Locate the cell with the specified text and output its (X, Y) center coordinate. 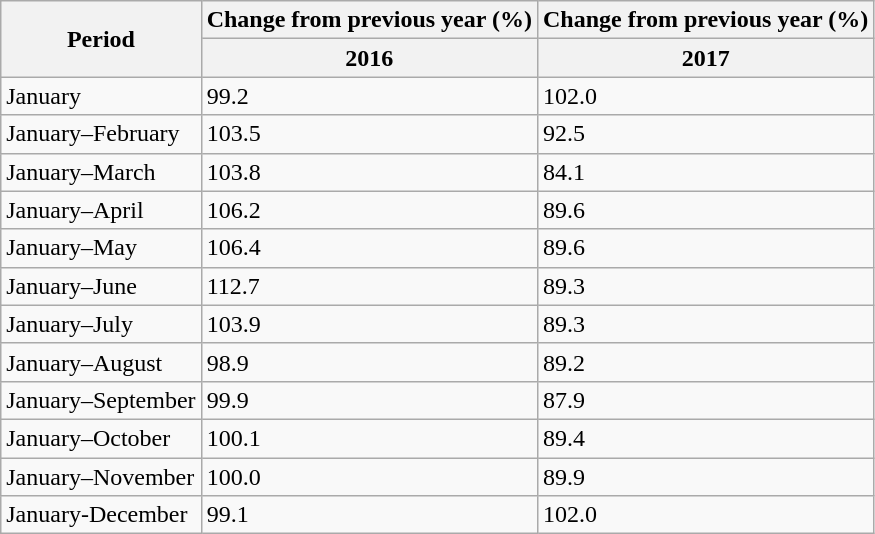
January–March (101, 172)
103.8 (369, 172)
January–July (101, 324)
Period (101, 39)
89.4 (705, 438)
January–February (101, 134)
January–May (101, 248)
89.9 (705, 477)
2017 (705, 58)
106.2 (369, 210)
103.5 (369, 134)
89.2 (705, 362)
100.1 (369, 438)
92.5 (705, 134)
99.2 (369, 96)
84.1 (705, 172)
January–April (101, 210)
112.7 (369, 286)
January–August (101, 362)
January–June (101, 286)
99.9 (369, 400)
106.4 (369, 248)
87.9 (705, 400)
January-December (101, 515)
100.0 (369, 477)
103.9 (369, 324)
January–September (101, 400)
99.1 (369, 515)
January–October (101, 438)
January–November (101, 477)
2016 (369, 58)
98.9 (369, 362)
January (101, 96)
